Capture the cell that displays the provided text and extract its [X, Y] central coordinate. 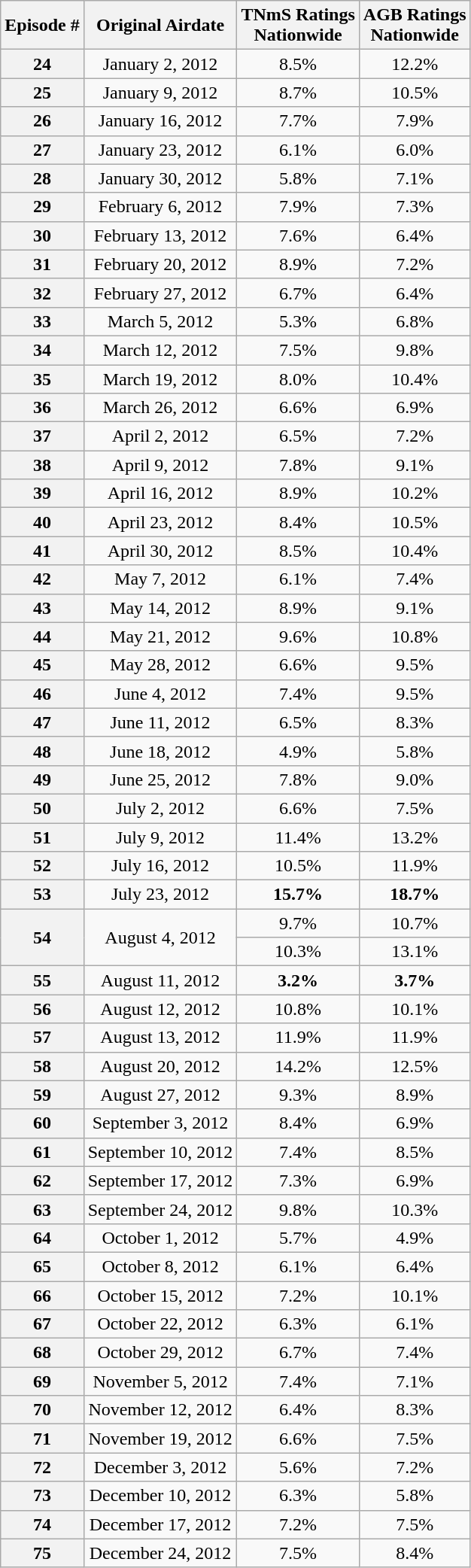
January 16, 2012 [160, 121]
6.8% [415, 321]
May 21, 2012 [160, 637]
67 [42, 1324]
38 [42, 465]
46 [42, 694]
September 24, 2012 [160, 1209]
July 23, 2012 [160, 895]
Episode # [42, 26]
42 [42, 579]
69 [42, 1381]
March 12, 2012 [160, 350]
49 [42, 779]
TNmS RatingsNationwide [298, 26]
December 3, 2012 [160, 1467]
October 29, 2012 [160, 1353]
64 [42, 1238]
30 [42, 236]
51 [42, 837]
10.2% [415, 494]
6.0% [415, 150]
February 13, 2012 [160, 236]
62 [42, 1181]
June 18, 2012 [160, 751]
18.7% [415, 895]
February 27, 2012 [160, 293]
54 [42, 937]
28 [42, 178]
40 [42, 522]
7.6% [298, 236]
35 [42, 378]
56 [42, 1009]
37 [42, 436]
October 15, 2012 [160, 1295]
March 26, 2012 [160, 408]
October 22, 2012 [160, 1324]
14.2% [298, 1066]
50 [42, 808]
31 [42, 264]
April 30, 2012 [160, 551]
34 [42, 350]
9.7% [298, 923]
5.7% [298, 1238]
April 9, 2012 [160, 465]
48 [42, 751]
March 19, 2012 [160, 378]
39 [42, 494]
October 8, 2012 [160, 1266]
73 [42, 1496]
52 [42, 866]
27 [42, 150]
9.6% [298, 637]
April 23, 2012 [160, 522]
3.2% [298, 980]
7.7% [298, 121]
January 9, 2012 [160, 93]
8.0% [298, 378]
13.1% [415, 952]
July 16, 2012 [160, 866]
10.7% [415, 923]
47 [42, 722]
75 [42, 1553]
71 [42, 1439]
59 [42, 1095]
66 [42, 1295]
5.3% [298, 321]
May 14, 2012 [160, 608]
72 [42, 1467]
74 [42, 1524]
44 [42, 637]
Original Airdate [160, 26]
32 [42, 293]
57 [42, 1038]
June 4, 2012 [160, 694]
January 30, 2012 [160, 178]
25 [42, 93]
12.5% [415, 1066]
15.7% [298, 895]
68 [42, 1353]
February 20, 2012 [160, 264]
December 10, 2012 [160, 1496]
33 [42, 321]
9.3% [298, 1095]
70 [42, 1410]
AGB RatingsNationwide [415, 26]
August 27, 2012 [160, 1095]
September 3, 2012 [160, 1123]
26 [42, 121]
5.6% [298, 1467]
April 2, 2012 [160, 436]
December 24, 2012 [160, 1553]
August 20, 2012 [160, 1066]
June 25, 2012 [160, 779]
January 2, 2012 [160, 64]
3.7% [415, 980]
September 17, 2012 [160, 1181]
60 [42, 1123]
June 11, 2012 [160, 722]
43 [42, 608]
12.2% [415, 64]
November 19, 2012 [160, 1439]
45 [42, 665]
11.4% [298, 837]
29 [42, 207]
August 4, 2012 [160, 937]
41 [42, 551]
December 17, 2012 [160, 1524]
53 [42, 895]
May 7, 2012 [160, 579]
March 5, 2012 [160, 321]
August 12, 2012 [160, 1009]
July 9, 2012 [160, 837]
April 16, 2012 [160, 494]
August 13, 2012 [160, 1038]
November 12, 2012 [160, 1410]
36 [42, 408]
65 [42, 1266]
September 10, 2012 [160, 1152]
January 23, 2012 [160, 150]
February 6, 2012 [160, 207]
8.7% [298, 93]
61 [42, 1152]
9.0% [415, 779]
24 [42, 64]
November 5, 2012 [160, 1381]
May 28, 2012 [160, 665]
October 1, 2012 [160, 1238]
August 11, 2012 [160, 980]
July 2, 2012 [160, 808]
58 [42, 1066]
13.2% [415, 837]
55 [42, 980]
63 [42, 1209]
